Pinpoint the cell where the given text exists, returning its (X, Y) midpoint coordinate. 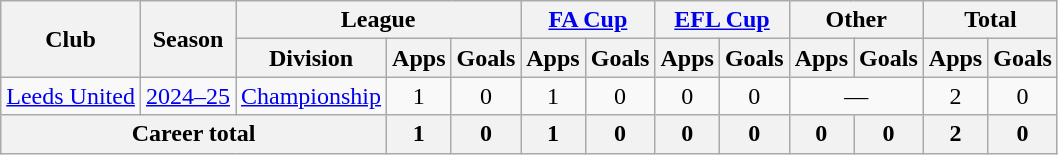
Other (856, 20)
League (378, 20)
Division (312, 58)
2024–25 (188, 96)
Leeds United (71, 96)
Total (990, 20)
Club (71, 39)
FA Cup (588, 20)
Career total (194, 134)
Championship (312, 96)
— (856, 96)
EFL Cup (722, 20)
Season (188, 39)
